Return (X, Y) of the center of cell containing provided text 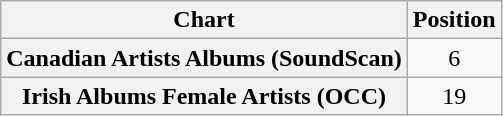
Canadian Artists Albums (SoundScan) (204, 58)
Chart (204, 20)
6 (454, 58)
Position (454, 20)
19 (454, 96)
Irish Albums Female Artists (OCC) (204, 96)
